Identify which cell holds the provided text, then report its (x, y) central coordinate. 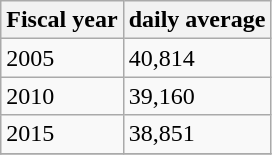
40,814 (197, 58)
38,851 (197, 134)
2015 (62, 134)
daily average (197, 20)
2010 (62, 96)
Fiscal year (62, 20)
39,160 (197, 96)
2005 (62, 58)
